Capture the cell that displays the provided text and extract its (x, y) central coordinate. 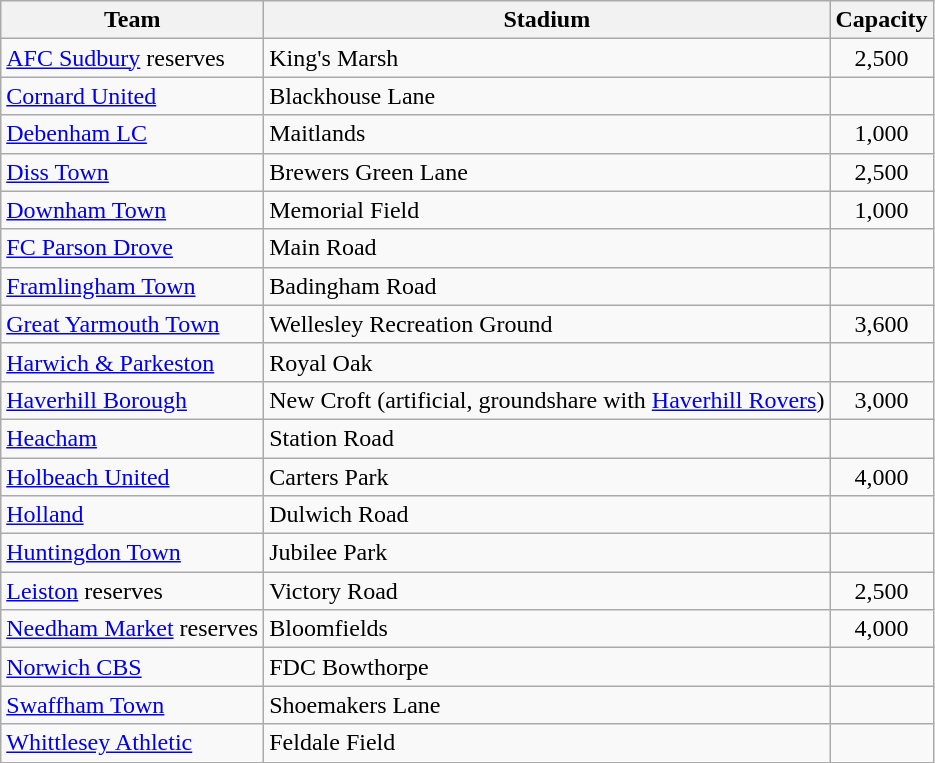
Norwich CBS (132, 667)
Royal Oak (547, 362)
3,600 (882, 324)
AFC Sudbury reserves (132, 58)
Shoemakers Lane (547, 705)
Harwich & Parkeston (132, 362)
Whittlesey Athletic (132, 743)
FC Parson Drove (132, 248)
Downham Town (132, 210)
Debenham LC (132, 134)
FDC Bowthorpe (547, 667)
3,000 (882, 400)
Carters Park (547, 477)
Swaffham Town (132, 705)
Blackhouse Lane (547, 96)
Holbeach United (132, 477)
Haverhill Borough (132, 400)
Capacity (882, 20)
Wellesley Recreation Ground (547, 324)
Team (132, 20)
Needham Market reserves (132, 629)
Feldale Field (547, 743)
Holland (132, 515)
Memorial Field (547, 210)
Maitlands (547, 134)
Dulwich Road (547, 515)
Jubilee Park (547, 553)
Bloomfields (547, 629)
Framlingham Town (132, 286)
Station Road (547, 438)
Stadium (547, 20)
Heacham (132, 438)
Badingham Road (547, 286)
Great Yarmouth Town (132, 324)
Brewers Green Lane (547, 172)
New Croft (artificial, groundshare with Haverhill Rovers) (547, 400)
Cornard United (132, 96)
King's Marsh (547, 58)
Diss Town (132, 172)
Main Road (547, 248)
Victory Road (547, 591)
Huntingdon Town (132, 553)
Leiston reserves (132, 591)
